Output the (X, Y) coordinate of the center of the cell containing the given text.  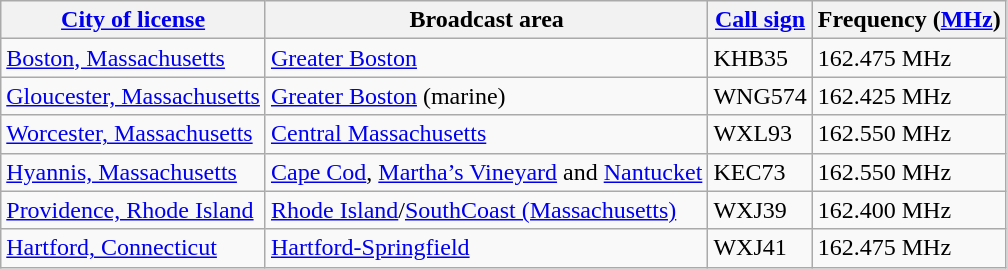
Rhode Island/SouthCoast (Massachusetts) (486, 210)
Providence, Rhode Island (134, 210)
Boston, Massachusetts (134, 58)
162.425 MHz (909, 96)
WXL93 (760, 134)
City of license (134, 20)
Greater Boston (marine) (486, 96)
Greater Boston (486, 58)
WNG574 (760, 96)
Hartford, Connecticut (134, 248)
WXJ41 (760, 248)
Frequency (MHz) (909, 20)
KEC73 (760, 172)
Central Massachusetts (486, 134)
Hartford-Springfield (486, 248)
KHB35 (760, 58)
Gloucester, Massachusetts (134, 96)
Cape Cod, Martha’s Vineyard and Nantucket (486, 172)
Broadcast area (486, 20)
Worcester, Massachusetts (134, 134)
162.400 MHz (909, 210)
Hyannis, Massachusetts (134, 172)
WXJ39 (760, 210)
Call sign (760, 20)
